Search for the cell housing the specified text and yield its (X, Y) center coordinate. 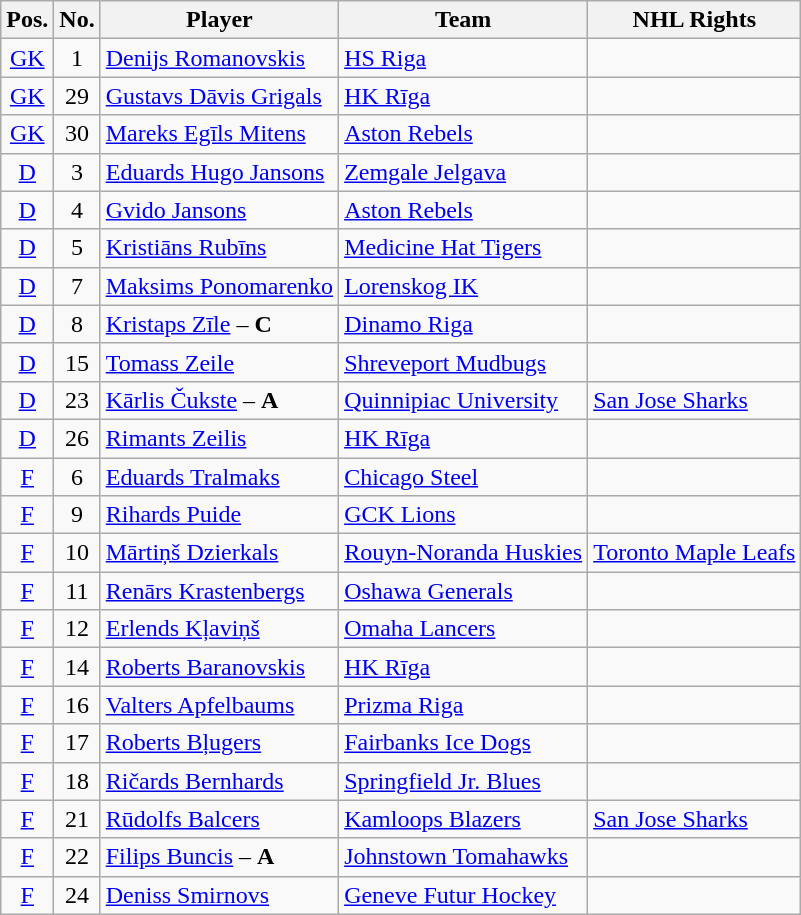
3 (77, 172)
Mareks Egīls Mitens (219, 134)
22 (77, 857)
Johnstown Tomahawks (464, 857)
Roberts Bļugers (219, 743)
Maksims Ponomarenko (219, 286)
Erlends Kļaviņš (219, 629)
Kārlis Čukste – A (219, 400)
Rūdolfs Balcers (219, 819)
4 (77, 210)
Fairbanks Ice Dogs (464, 743)
Prizma Riga (464, 705)
Rimants Zeilis (219, 438)
23 (77, 400)
12 (77, 629)
30 (77, 134)
Gustavs Dāvis Grigals (219, 96)
11 (77, 591)
9 (77, 515)
Chicago Steel (464, 477)
Omaha Lancers (464, 629)
Springfield Jr. Blues (464, 781)
Gvido Jansons (219, 210)
Deniss Smirnovs (219, 895)
Denijs Romanovskis (219, 58)
26 (77, 438)
Valters Apfelbaums (219, 705)
Dinamo Riga (464, 324)
Kristiāns Rubīns (219, 248)
Roberts Baranovskis (219, 667)
Geneve Futur Hockey (464, 895)
Kristaps Zīle – C (219, 324)
Team (464, 20)
Eduards Tralmaks (219, 477)
16 (77, 705)
8 (77, 324)
Mārtiņš Dzierkals (219, 553)
1 (77, 58)
No. (77, 20)
Tomass Zeile (219, 362)
Rouyn-Noranda Huskies (464, 553)
17 (77, 743)
Renārs Krastenbergs (219, 591)
Filips Buncis – A (219, 857)
Rihards Puide (219, 515)
NHL Rights (694, 20)
24 (77, 895)
29 (77, 96)
Shreveport Mudbugs (464, 362)
Pos. (28, 20)
Eduards Hugo Jansons (219, 172)
Oshawa Generals (464, 591)
10 (77, 553)
18 (77, 781)
Player (219, 20)
Kamloops Blazers (464, 819)
Ričards Bernhards (219, 781)
14 (77, 667)
21 (77, 819)
Medicine Hat Tigers (464, 248)
Zemgale Jelgava (464, 172)
Quinnipiac University (464, 400)
GCK Lions (464, 515)
5 (77, 248)
HS Riga (464, 58)
6 (77, 477)
7 (77, 286)
15 (77, 362)
Toronto Maple Leafs (694, 553)
Lorenskog IK (464, 286)
